Provide the [X, Y] coordinate of the cell's center where the given text is located.  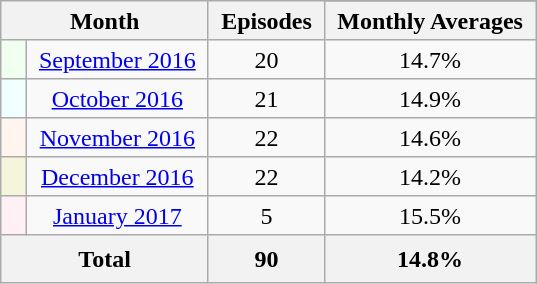
14.7% [430, 60]
January 2017 [117, 216]
5 [266, 216]
Monthly Averages [430, 20]
Month [105, 20]
21 [266, 98]
Total [105, 260]
15.5% [430, 216]
20 [266, 60]
December 2016 [117, 176]
14.8% [430, 260]
14.2% [430, 176]
September 2016 [117, 60]
November 2016 [117, 138]
90 [266, 260]
14.9% [430, 98]
14.6% [430, 138]
Episodes [266, 20]
October 2016 [117, 98]
